Output the [X, Y] coordinate of the center of the cell containing the given text.  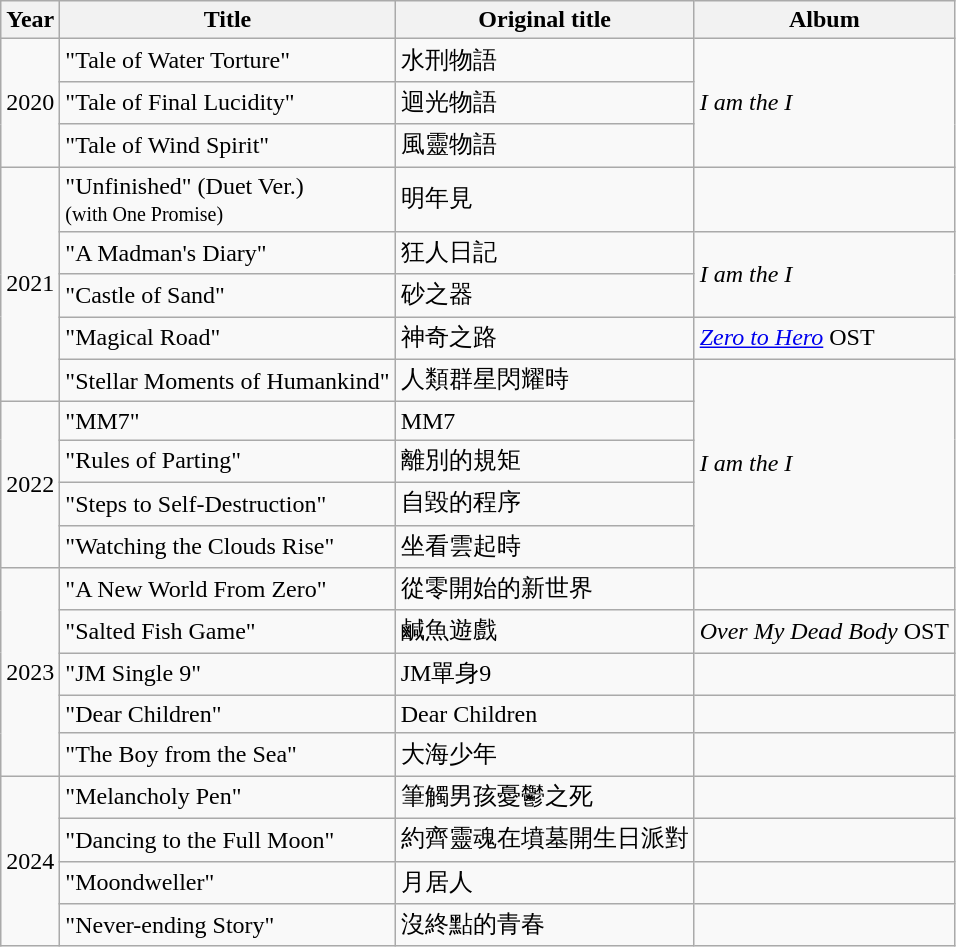
"Castle of Sand" [228, 296]
"The Boy from the Sea" [228, 754]
Dear Children [544, 714]
"A Madman's Diary" [228, 254]
迴光物語 [544, 102]
"Dancing to the Full Moon" [228, 840]
水刑物語 [544, 60]
約齊靈魂在墳墓開生日派對 [544, 840]
2020 [30, 103]
"Stellar Moments of Humankind" [228, 380]
大海少年 [544, 754]
JM單身9 [544, 674]
"A New World From Zero" [228, 590]
狂人日記 [544, 254]
"Tale of Final Lucidity" [228, 102]
筆觸男孩憂鬱之死 [544, 798]
風靈物語 [544, 146]
離別的規矩 [544, 462]
從零開始的新世界 [544, 590]
2022 [30, 485]
自毀的程序 [544, 504]
"JM Single 9" [228, 674]
"Tale of Water Torture" [228, 60]
砂之器 [544, 296]
Year [30, 20]
"Dear Children" [228, 714]
Over My Dead Body OST [824, 632]
"Melancholy Pen" [228, 798]
Original title [544, 20]
"Steps to Self-Destruction" [228, 504]
MM7 [544, 421]
Title [228, 20]
"Watching the Clouds Rise" [228, 546]
"Magical Road" [228, 338]
明年見 [544, 198]
"Rules of Parting" [228, 462]
坐看雲起時 [544, 546]
2021 [30, 284]
Zero to Hero OST [824, 338]
2024 [30, 861]
神奇之路 [544, 338]
鹹魚遊戲 [544, 632]
"Salted Fish Game" [228, 632]
人類群星閃耀時 [544, 380]
"MM7" [228, 421]
2023 [30, 672]
"Tale of Wind Spirit" [228, 146]
"Unfinished" (Duet Ver.)(with One Promise) [228, 198]
"Moondweller" [228, 882]
Album [824, 20]
月居人 [544, 882]
"Never-ending Story" [228, 926]
沒終點的青春 [544, 926]
